Return the [X, Y] coordinate for the center point of the cell that contains the specified text.  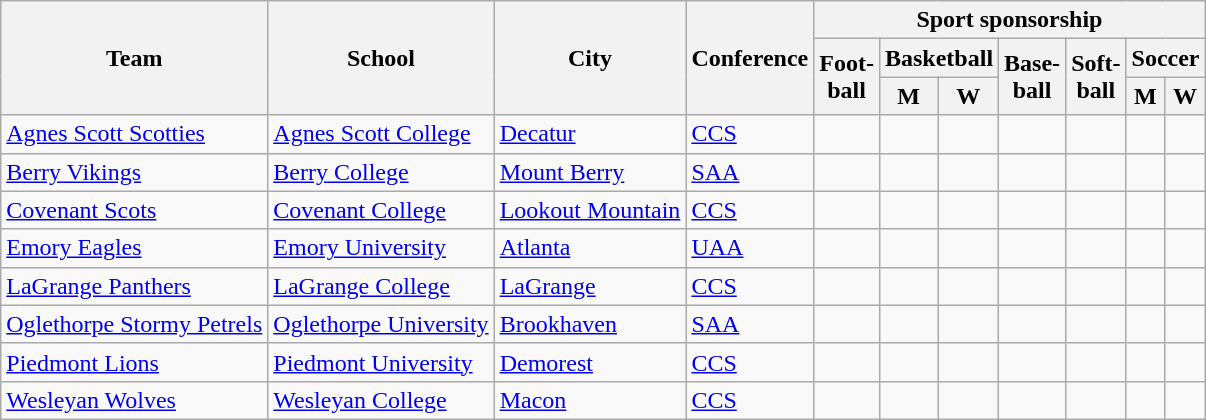
Piedmont University [381, 362]
Berry College [381, 172]
City [590, 58]
LaGrange Panthers [134, 286]
Emory Eagles [134, 248]
Wesleyan College [381, 400]
Piedmont Lions [134, 362]
Wesleyan Wolves [134, 400]
Covenant College [381, 210]
LaGrange College [381, 286]
Emory University [381, 248]
Mount Berry [590, 172]
Foot-ball [847, 77]
Lookout Mountain [590, 210]
Agnes Scott Scotties [134, 134]
Oglethorpe Stormy Petrels [134, 324]
Basketball [938, 58]
Agnes Scott College [381, 134]
Brookhaven [590, 324]
UAA [750, 248]
Soft-ball [1096, 77]
Macon [590, 400]
Base-ball [1032, 77]
Sport sponsorship [1010, 20]
Demorest [590, 362]
Berry Vikings [134, 172]
School [381, 58]
Soccer [1166, 58]
Oglethorpe University [381, 324]
Decatur [590, 134]
Conference [750, 58]
Atlanta [590, 248]
Covenant Scots [134, 210]
Team [134, 58]
LaGrange [590, 286]
